Provide the [x, y] coordinate of the cell's center where the given text is located.  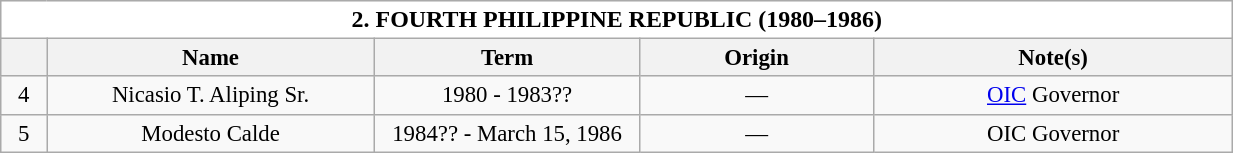
2. FOURTH PHILIPPINE REPUBLIC (1980–1986) [617, 20]
1984?? - March 15, 1986 [506, 133]
1980 - 1983?? [506, 96]
5 [24, 133]
Name [211, 58]
Note(s) [1054, 58]
Modesto Calde [211, 133]
Origin [757, 58]
Nicasio T. Aliping Sr. [211, 96]
4 [24, 96]
Term [506, 58]
